Provide the [x, y] coordinate of the cell's center where the given text is located.  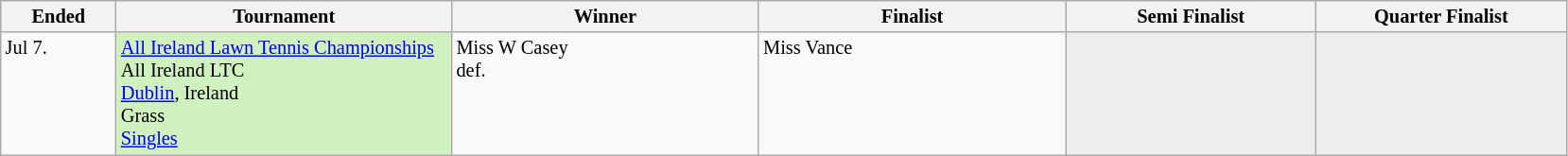
Miss Vance [912, 94]
Semi Finalist [1192, 16]
Quarter Finalist [1441, 16]
All Ireland Lawn Tennis ChampionshipsAll Ireland LTCDublin, IrelandGrassSingles [284, 94]
Ended [59, 16]
Miss W Caseydef. [605, 94]
Finalist [912, 16]
Jul 7. [59, 94]
Tournament [284, 16]
Winner [605, 16]
